For the text-containing cell, return its midpoint in (x, y) coordinate format. 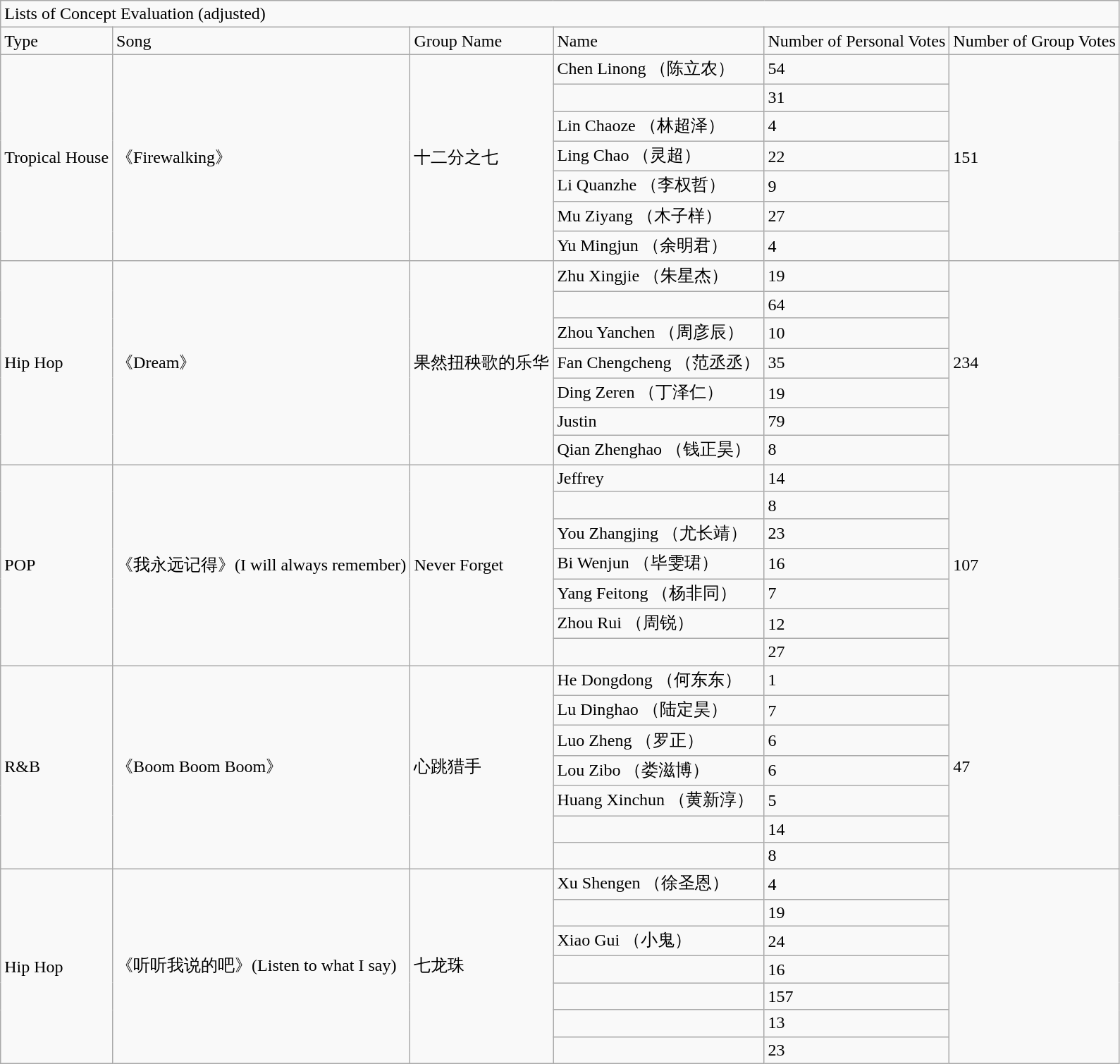
107 (1035, 565)
157 (857, 996)
Jeffrey (658, 478)
十二分之七 (482, 158)
Number of Personal Votes (857, 41)
Song (261, 41)
22 (857, 157)
POP (56, 565)
13 (857, 1023)
心跳猎手 (482, 767)
《我永远记得》(I will always remember) (261, 565)
《听听我说的吧》(Listen to what I say) (261, 966)
Yang Feitong （杨非同） (658, 594)
Never Forget (482, 565)
Zhou Yanchen （周彦辰） (658, 333)
151 (1035, 158)
Li Quanzhe （李权哲） (658, 186)
Lou Zibo （娄滋博） (658, 770)
He Dongdong （何东东） (658, 681)
1 (857, 681)
《Dream》 (261, 362)
54 (857, 69)
R&B (56, 767)
31 (857, 97)
5 (857, 801)
果然扭秧歌的乐华 (482, 362)
七龙珠 (482, 966)
Xiao Gui （小鬼） (658, 941)
Name (658, 41)
Luo Zheng （罗正） (658, 740)
Bi Wenjun （毕雯珺） (658, 564)
79 (857, 422)
Number of Group Votes (1035, 41)
234 (1035, 362)
Ding Zeren （丁泽仁） (658, 393)
You Zhangjing （尤长靖） (658, 533)
Mu Ziyang （木子样） (658, 216)
Zhu Xingjie （朱星杰） (658, 276)
Type (56, 41)
Fan Chengcheng （范丞丞） (658, 364)
12 (857, 623)
Lin Chaoze （林超泽） (658, 127)
10 (857, 333)
Chen Linong （陈立农） (658, 69)
Zhou Rui （周锐） (658, 623)
Ling Chao （灵超） (658, 157)
Qian Zhenghao （钱正昊） (658, 450)
Group Name (482, 41)
24 (857, 941)
Lu Dinghao （陆定昊） (658, 711)
Justin (658, 422)
35 (857, 364)
《Boom Boom Boom》 (261, 767)
Huang Xinchun （黄新淳） (658, 801)
47 (1035, 767)
9 (857, 186)
《Firewalking》 (261, 158)
Xu Shengen （徐圣恩） (658, 884)
Tropical House (56, 158)
Lists of Concept Evaluation (adjusted) (560, 14)
64 (857, 305)
Yu Mingjun （余明君） (658, 247)
